Scan for the cell matching the given text and deliver its (X, Y) coordinate at center. 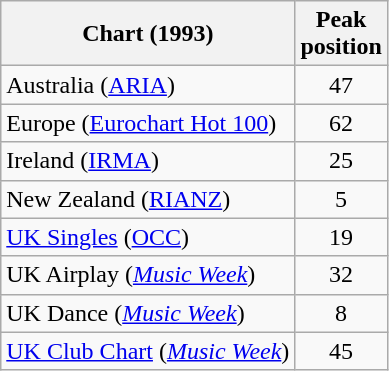
62 (341, 123)
25 (341, 161)
UK Club Chart (Music Week) (148, 351)
45 (341, 351)
UK Singles (OCC) (148, 237)
UK Dance (Music Week) (148, 313)
32 (341, 275)
Ireland (IRMA) (148, 161)
Chart (1993) (148, 34)
19 (341, 237)
UK Airplay (Music Week) (148, 275)
Australia (ARIA) (148, 85)
Europe (Eurochart Hot 100) (148, 123)
47 (341, 85)
8 (341, 313)
Peakposition (341, 34)
5 (341, 199)
New Zealand (RIANZ) (148, 199)
